Determine the (X, Y) coordinate at the center of the cell enclosing the given text.  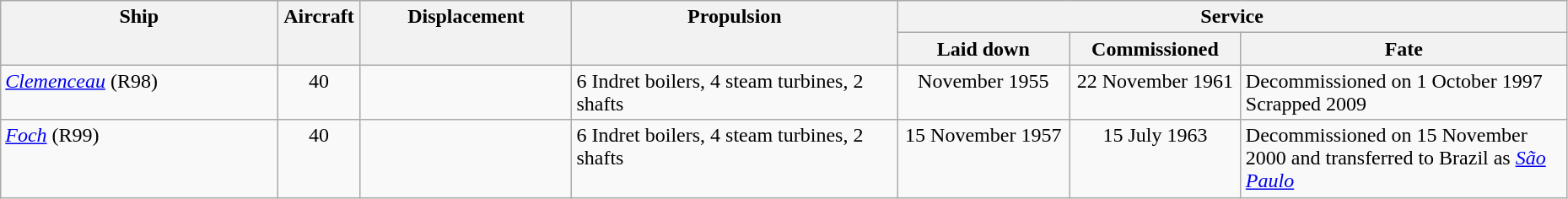
Fate (1404, 49)
Decommissioned on 1 October 1997Scrapped 2009 (1404, 93)
Ship (139, 33)
15 November 1957 (983, 159)
22 November 1961 (1156, 93)
Clemenceau (R98) (139, 93)
November 1955 (983, 93)
Aircraft (319, 33)
Propulsion (735, 33)
Commissioned (1156, 49)
Service (1231, 17)
Displacement (466, 33)
Decommissioned on 15 November 2000 and transferred to Brazil as São Paulo (1404, 159)
15 July 1963 (1156, 159)
Laid down (983, 49)
Foch (R99) (139, 159)
